Extract the [x, y] coordinate from the center of the cell holding the provided text.  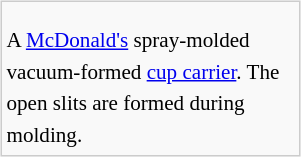
A McDonald's spray-molded vacuum-formed cup carrier. The open slits are formed during molding. [150, 88]
